Return (X, Y) of the center of cell containing provided text 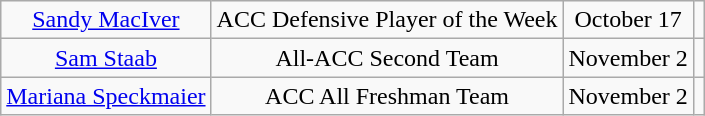
ACC All Freshman Team (387, 96)
Sam Staab (106, 58)
October 17 (628, 20)
Sandy MacIver (106, 20)
All-ACC Second Team (387, 58)
Mariana Speckmaier (106, 96)
ACC Defensive Player of the Week (387, 20)
